From the cell containing the given text, extract its center point as [X, Y] coordinate. 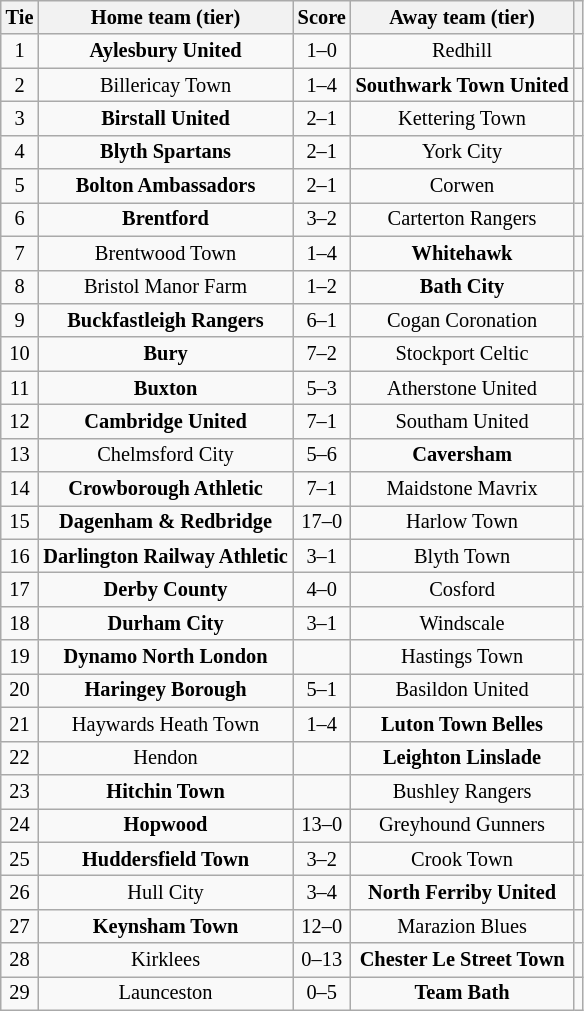
6 [20, 219]
Bury [165, 354]
Blyth Town [462, 556]
Kettering Town [462, 118]
12–0 [322, 926]
24 [20, 825]
6–1 [322, 320]
Durham City [165, 623]
Chester Le Street Town [462, 960]
Luton Town Belles [462, 724]
Atherstone United [462, 388]
22 [20, 758]
17–0 [322, 522]
Chelmsford City [165, 455]
Leighton Linslade [462, 758]
Hopwood [165, 825]
3–4 [322, 892]
9 [20, 320]
Hendon [165, 758]
5–1 [322, 690]
Bath City [462, 287]
Home team (tier) [165, 17]
26 [20, 892]
Brentwood Town [165, 253]
Brentford [165, 219]
0–13 [322, 960]
Southwark Town United [462, 85]
Maidstone Mavrix [462, 489]
Crowborough Athletic [165, 489]
21 [20, 724]
10 [20, 354]
18 [20, 623]
Cogan Coronation [462, 320]
Cosford [462, 589]
Harlow Town [462, 522]
25 [20, 859]
Dynamo North London [165, 657]
Basildon United [462, 690]
1 [20, 51]
19 [20, 657]
16 [20, 556]
Carterton Rangers [462, 219]
Bristol Manor Farm [165, 287]
Blyth Spartans [165, 152]
Hull City [165, 892]
7–2 [322, 354]
Whitehawk [462, 253]
27 [20, 926]
7 [20, 253]
Huddersfield Town [165, 859]
Keynsham Town [165, 926]
Redhill [462, 51]
5–6 [322, 455]
8 [20, 287]
4–0 [322, 589]
Windscale [462, 623]
Haywards Heath Town [165, 724]
5–3 [322, 388]
17 [20, 589]
Dagenham & Redbridge [165, 522]
15 [20, 522]
Derby County [165, 589]
Team Bath [462, 993]
5 [20, 186]
York City [462, 152]
14 [20, 489]
Billericay Town [165, 85]
Caversham [462, 455]
Greyhound Gunners [462, 825]
Bushley Rangers [462, 791]
2 [20, 85]
Score [322, 17]
Haringey Borough [165, 690]
Aylesbury United [165, 51]
12 [20, 421]
Hastings Town [462, 657]
29 [20, 993]
Buxton [165, 388]
Away team (tier) [462, 17]
Crook Town [462, 859]
Tie [20, 17]
Marazion Blues [462, 926]
North Ferriby United [462, 892]
1–0 [322, 51]
28 [20, 960]
3 [20, 118]
23 [20, 791]
Kirklees [165, 960]
1–2 [322, 287]
13 [20, 455]
Hitchin Town [165, 791]
20 [20, 690]
Buckfastleigh Rangers [165, 320]
Corwen [462, 186]
11 [20, 388]
13–0 [322, 825]
Bolton Ambassadors [165, 186]
0–5 [322, 993]
4 [20, 152]
Cambridge United [165, 421]
Darlington Railway Athletic [165, 556]
Launceston [165, 993]
Stockport Celtic [462, 354]
Birstall United [165, 118]
Southam United [462, 421]
